Locate the cell with the specified text and output its [X, Y] center coordinate. 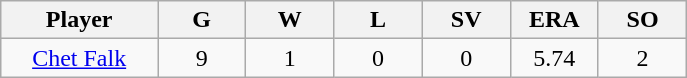
L [378, 20]
9 [202, 58]
SO [642, 20]
ERA [554, 20]
1 [290, 58]
SV [466, 20]
5.74 [554, 58]
Player [80, 20]
G [202, 20]
Chet Falk [80, 58]
W [290, 20]
2 [642, 58]
